Output the (X, Y) coordinate of the center of the cell containing the given text.  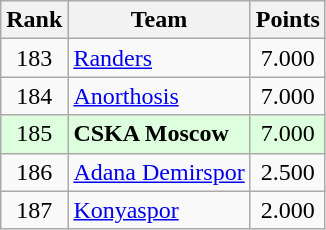
Adana Demirspor (159, 172)
Randers (159, 58)
186 (34, 172)
183 (34, 58)
2.000 (288, 210)
187 (34, 210)
Rank (34, 20)
Anorthosis (159, 96)
185 (34, 134)
2.500 (288, 172)
Points (288, 20)
Team (159, 20)
CSKA Moscow (159, 134)
Konyaspor (159, 210)
184 (34, 96)
